Detect which cell encompasses the target text, then output its [x, y] center coordinate. 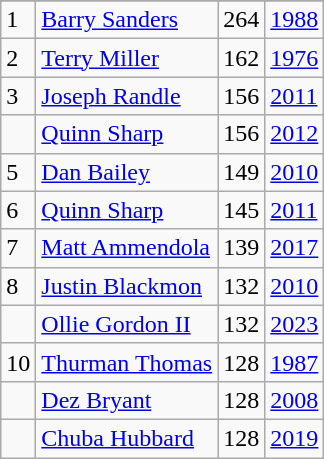
10 [18, 362]
8 [18, 286]
139 [242, 248]
2008 [294, 400]
Thurman Thomas [127, 362]
1976 [294, 58]
5 [18, 172]
Justin Blackmon [127, 286]
6 [18, 210]
Chuba Hubbard [127, 438]
2019 [294, 438]
264 [242, 20]
Ollie Gordon II [127, 324]
1987 [294, 362]
149 [242, 172]
2017 [294, 248]
Dan Bailey [127, 172]
7 [18, 248]
1988 [294, 20]
2012 [294, 134]
Matt Ammendola [127, 248]
1 [18, 20]
2 [18, 58]
Dez Bryant [127, 400]
Barry Sanders [127, 20]
3 [18, 96]
2023 [294, 324]
Terry Miller [127, 58]
145 [242, 210]
162 [242, 58]
Joseph Randle [127, 96]
